Pinpoint the cell where the given text exists, returning its [X, Y] midpoint coordinate. 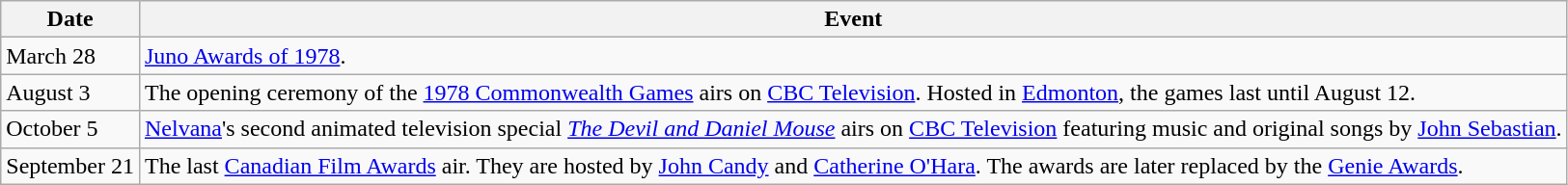
The opening ceremony of the 1978 Commonwealth Games airs on CBC Television. Hosted in Edmonton, the games last until August 12. [853, 92]
Juno Awards of 1978. [853, 56]
August 3 [70, 92]
Event [853, 19]
Nelvana's second animated television special The Devil and Daniel Mouse airs on CBC Television featuring music and original songs by John Sebastian. [853, 129]
March 28 [70, 56]
The last Canadian Film Awards air. They are hosted by John Candy and Catherine O'Hara. The awards are later replaced by the Genie Awards. [853, 166]
September 21 [70, 166]
Date [70, 19]
October 5 [70, 129]
